Detect which cell encompasses the target text, then output its (X, Y) center coordinate. 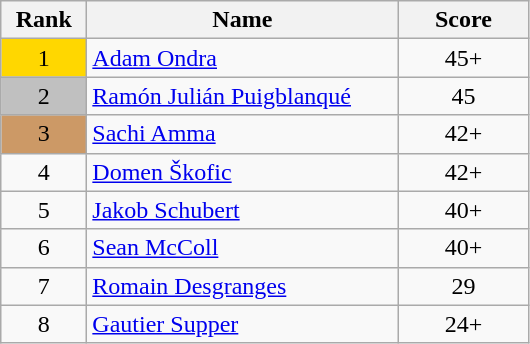
Adam Ondra (242, 58)
Sachi Amma (242, 134)
2 (44, 96)
6 (44, 248)
Jakob Schubert (242, 210)
4 (44, 172)
8 (44, 324)
5 (44, 210)
3 (44, 134)
Domen Škofic (242, 172)
Ramón Julián Puigblanqué (242, 96)
Romain Desgranges (242, 286)
24+ (464, 324)
7 (44, 286)
Gautier Supper (242, 324)
Score (464, 20)
29 (464, 286)
Name (242, 20)
Sean McColl (242, 248)
1 (44, 58)
Rank (44, 20)
45 (464, 96)
45+ (464, 58)
